From the cell containing the given text, extract its center point as (x, y) coordinate. 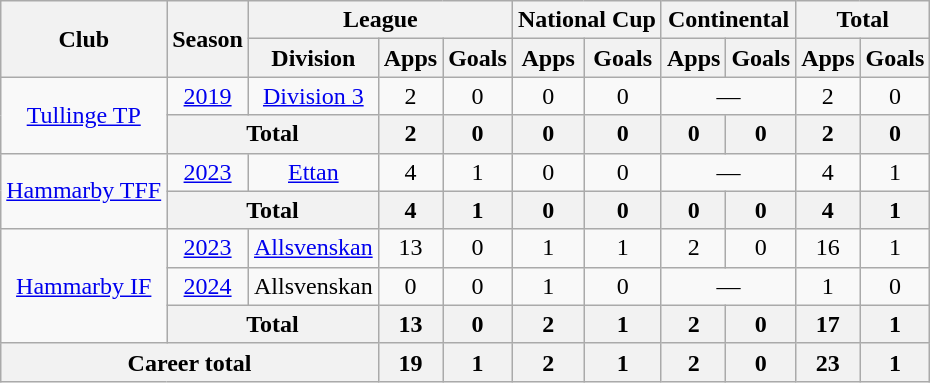
2019 (208, 96)
Division 3 (313, 96)
16 (828, 248)
Division (313, 58)
Season (208, 39)
National Cup (586, 20)
League (380, 20)
Tullinge TP (84, 115)
Continental (728, 20)
Ettan (313, 172)
2024 (208, 286)
Hammarby TFF (84, 191)
Club (84, 39)
23 (828, 362)
17 (828, 324)
Hammarby IF (84, 286)
19 (410, 362)
Career total (190, 362)
